Output the (x, y) coordinate of the center of the cell containing the given text.  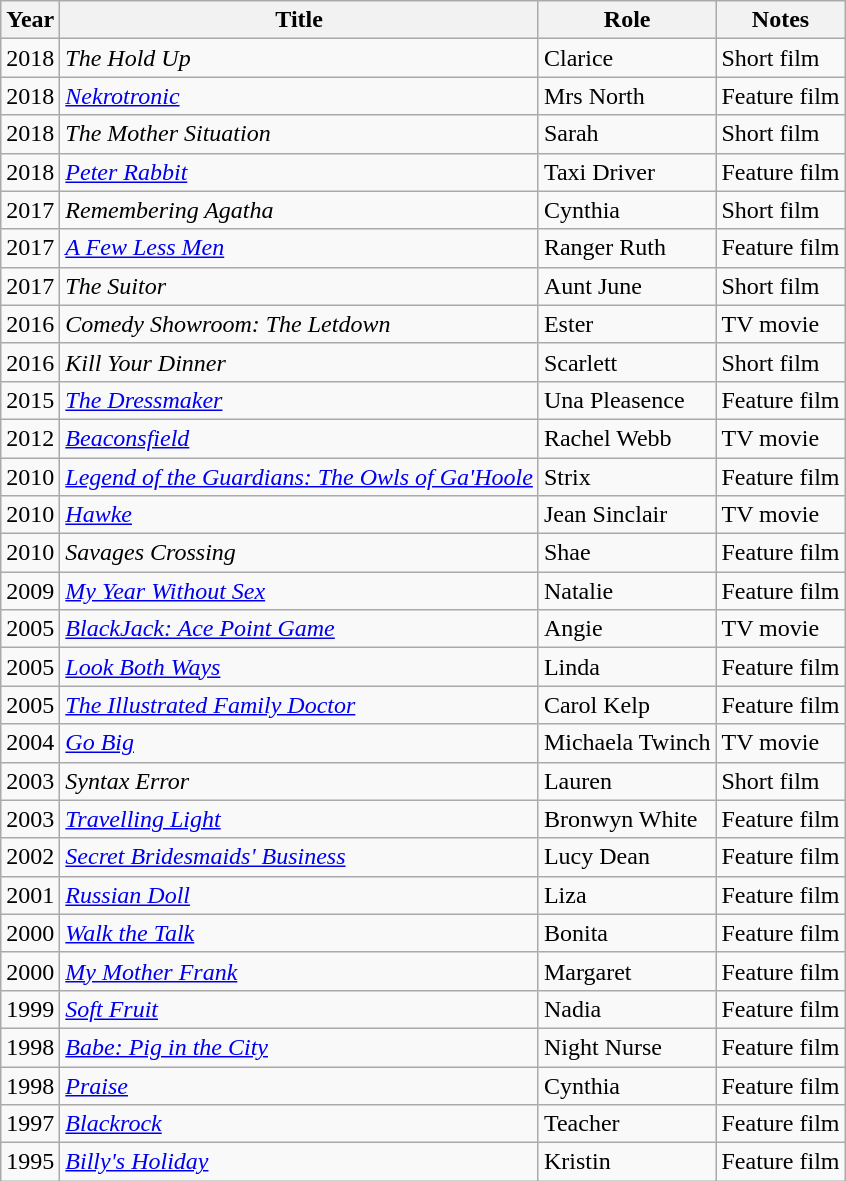
Billy's Holiday (300, 1162)
Russian Doll (300, 895)
Una Pleasence (627, 400)
Bronwyn White (627, 819)
2009 (30, 591)
Lauren (627, 781)
Scarlett (627, 362)
Hawke (300, 515)
Look Both Ways (300, 667)
Ranger Ruth (627, 248)
Natalie (627, 591)
Bonita (627, 933)
Strix (627, 477)
2001 (30, 895)
Beaconsfield (300, 438)
Margaret (627, 971)
Syntax Error (300, 781)
The Dressmaker (300, 400)
Night Nurse (627, 1047)
Secret Bridesmaids' Business (300, 857)
Angie (627, 629)
Role (627, 20)
The Hold Up (300, 58)
Year (30, 20)
Jean Sinclair (627, 515)
Rachel Webb (627, 438)
Blackrock (300, 1124)
The Mother Situation (300, 134)
Kill Your Dinner (300, 362)
My Mother Frank (300, 971)
1997 (30, 1124)
Linda (627, 667)
Soft Fruit (300, 1009)
Notes (780, 20)
Kristin (627, 1162)
1999 (30, 1009)
Liza (627, 895)
The Illustrated Family Doctor (300, 705)
Go Big (300, 743)
The Suitor (300, 286)
Aunt June (627, 286)
Title (300, 20)
Remembering Agatha (300, 210)
Babe: Pig in the City (300, 1047)
2012 (30, 438)
Peter Rabbit (300, 172)
Legend of the Guardians: The Owls of Ga'Hoole (300, 477)
Taxi Driver (627, 172)
BlackJack: Ace Point Game (300, 629)
Carol Kelp (627, 705)
2002 (30, 857)
Comedy Showroom: The Letdown (300, 324)
2015 (30, 400)
Mrs North (627, 96)
Nekrotronic (300, 96)
Sarah (627, 134)
Shae (627, 553)
Travelling Light (300, 819)
Lucy Dean (627, 857)
Clarice (627, 58)
Nadia (627, 1009)
Walk the Talk (300, 933)
Savages Crossing (300, 553)
My Year Without Sex (300, 591)
Teacher (627, 1124)
A Few Less Men (300, 248)
Michaela Twinch (627, 743)
Ester (627, 324)
2004 (30, 743)
Praise (300, 1085)
1995 (30, 1162)
